For the text-containing cell, return its midpoint in (X, Y) coordinate format. 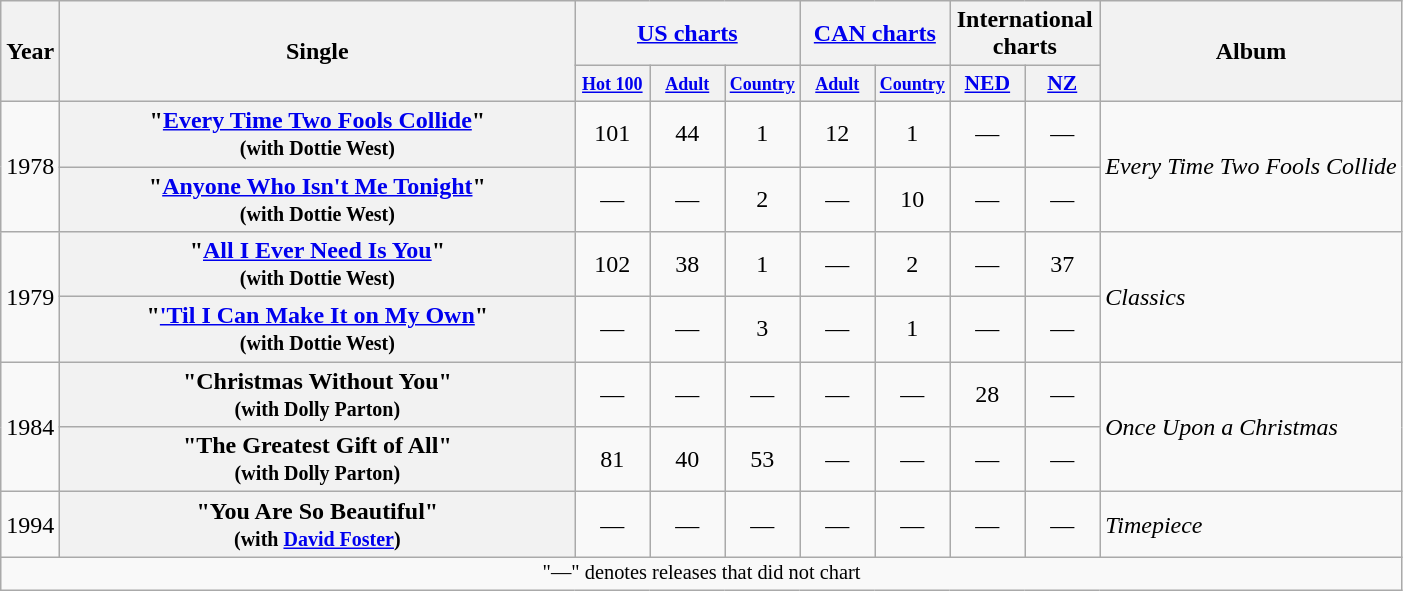
Hot 100 (612, 84)
US charts (688, 34)
"All I Ever Need Is You" (with Dottie West) (318, 264)
"You Are So Beautiful"(with David Foster) (318, 524)
1978 (30, 166)
44 (688, 134)
International charts (1025, 34)
Single (318, 52)
53 (762, 460)
Year (30, 52)
81 (612, 460)
"The Greatest Gift of All" (with Dolly Parton) (318, 460)
Album (1252, 52)
37 (1062, 264)
102 (612, 264)
"Christmas Without You" (with Dolly Parton) (318, 394)
CAN charts (875, 34)
12 (838, 134)
Timepiece (1252, 524)
40 (688, 460)
"Anyone Who Isn't Me Tonight" (with Dottie West) (318, 198)
Once Upon a Christmas (1252, 427)
1984 (30, 427)
38 (688, 264)
1979 (30, 297)
"—" denotes releases that did not chart (702, 574)
NED (988, 84)
28 (988, 394)
3 (762, 330)
NZ (1062, 84)
101 (612, 134)
"'Til I Can Make It on My Own" (with Dottie West) (318, 330)
10 (912, 198)
Every Time Two Fools Collide (1252, 166)
"Every Time Two Fools Collide" (with Dottie West) (318, 134)
1994 (30, 524)
Classics (1252, 297)
